Identify which cell holds the provided text, then report its (X, Y) central coordinate. 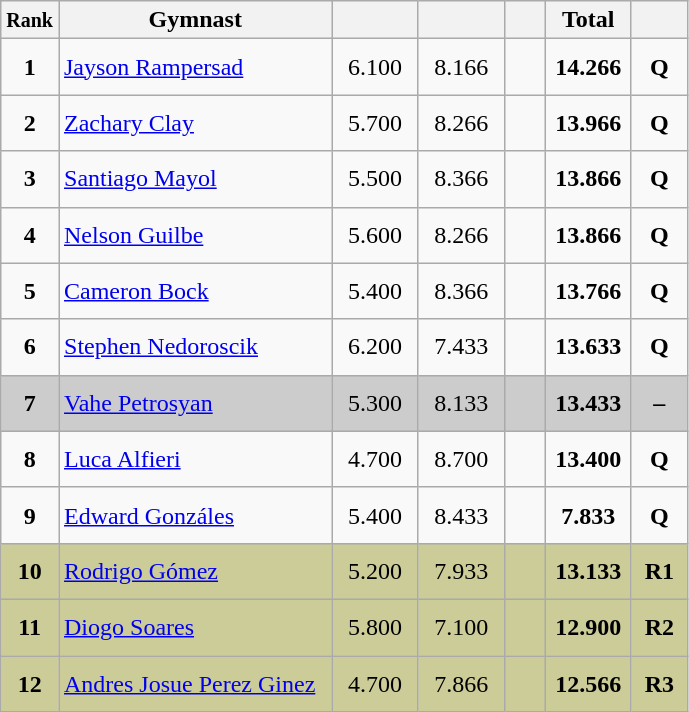
Gymnast (195, 20)
Total (588, 20)
Cameron Bock (195, 291)
R1 (659, 571)
5.800 (375, 627)
1 (30, 67)
5.700 (375, 123)
13.966 (588, 123)
Stephen Nedoroscik (195, 347)
5 (30, 291)
6 (30, 347)
8.166 (461, 67)
2 (30, 123)
12.900 (588, 627)
3 (30, 179)
Andres Josue Perez Ginez (195, 684)
Vahe Petrosyan (195, 403)
7.100 (461, 627)
5.500 (375, 179)
Edward Gonzáles (195, 515)
12.566 (588, 684)
14.266 (588, 67)
7.933 (461, 571)
Zachary Clay (195, 123)
9 (30, 515)
13.433 (588, 403)
– (659, 403)
Jayson Rampersad (195, 67)
Nelson Guilbe (195, 235)
R3 (659, 684)
13.633 (588, 347)
Luca Alfieri (195, 459)
13.766 (588, 291)
5.600 (375, 235)
8.700 (461, 459)
13.133 (588, 571)
4 (30, 235)
Rodrigo Gómez (195, 571)
6.200 (375, 347)
8.133 (461, 403)
12 (30, 684)
5.200 (375, 571)
8.433 (461, 515)
5.300 (375, 403)
8 (30, 459)
11 (30, 627)
7.866 (461, 684)
7.833 (588, 515)
Diogo Soares (195, 627)
10 (30, 571)
7.433 (461, 347)
Santiago Mayol (195, 179)
6.100 (375, 67)
R2 (659, 627)
Rank (30, 20)
7 (30, 403)
13.400 (588, 459)
